Return (x, y) of the center of cell containing provided text 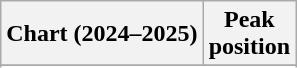
Chart (2024–2025) (102, 34)
Peakposition (249, 34)
